Locate the cell with the specified text and output its [x, y] center coordinate. 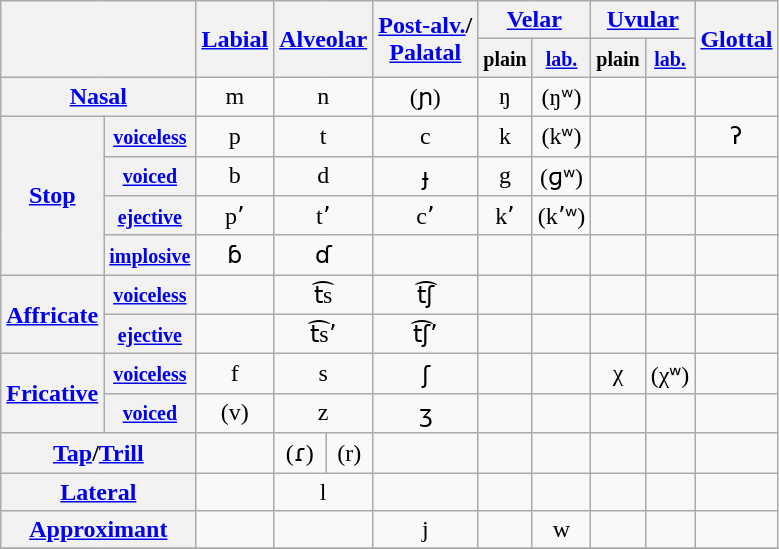
(χʷ) [670, 374]
m [235, 97]
p [235, 136]
Tap/Trill [98, 453]
(ɲ) [426, 97]
ŋ [505, 97]
ɓ [235, 255]
Stop [52, 195]
t͡ʃʼ [426, 334]
cʼ [426, 216]
Approximant [98, 530]
(kʼʷ) [562, 216]
t͡ʃ [426, 295]
(ɾ) [300, 453]
ʃ [426, 374]
g [505, 176]
Affricate [52, 314]
Glottal [736, 39]
(ɡʷ) [562, 176]
tʼ [324, 216]
(ŋʷ) [562, 97]
z [324, 413]
n [324, 97]
Labial [235, 39]
l [324, 491]
t͡s [324, 295]
c [426, 136]
f [235, 374]
b [235, 176]
(kʷ) [562, 136]
Post-alv./Palatal [426, 39]
s [324, 374]
Uvular [643, 20]
Fricative [52, 394]
d [324, 176]
t [324, 136]
ɗ [324, 255]
ʒ [426, 413]
j [426, 530]
implosive [150, 255]
w [562, 530]
(v) [235, 413]
Lateral [98, 491]
Alveolar [324, 39]
ɟ [426, 176]
(r) [350, 453]
pʼ [235, 216]
Velar [534, 20]
χ [618, 374]
Nasal [98, 97]
k [505, 136]
t͡sʼ [324, 334]
ʔ [736, 136]
kʼ [505, 216]
